Pinpoint the cell where the given text exists, returning its (X, Y) midpoint coordinate. 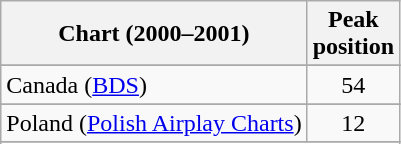
Poland (Polish Airplay Charts) (154, 123)
Peakposition (353, 34)
12 (353, 123)
Canada (BDS) (154, 85)
54 (353, 85)
Chart (2000–2001) (154, 34)
